Find where the given text appears and provide that cell's center as (x, y) coordinate. 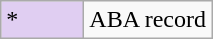
ABA record (148, 20)
* (42, 20)
